Extract the [x, y] coordinate from the center of the cell holding the provided text.  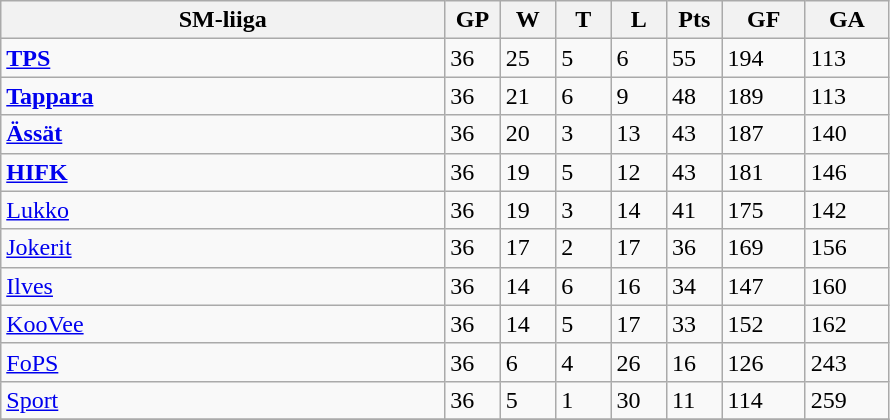
4 [584, 362]
Tappara [223, 96]
Ässät [223, 134]
Lukko [223, 210]
30 [638, 400]
259 [846, 400]
114 [764, 400]
9 [638, 96]
160 [846, 286]
Jokerit [223, 248]
187 [764, 134]
243 [846, 362]
13 [638, 134]
55 [694, 58]
169 [764, 248]
FoPS [223, 362]
147 [764, 286]
W [528, 20]
Pts [694, 20]
2 [584, 248]
11 [694, 400]
194 [764, 58]
25 [528, 58]
33 [694, 324]
GA [846, 20]
41 [694, 210]
156 [846, 248]
T [584, 20]
126 [764, 362]
142 [846, 210]
TPS [223, 58]
KooVee [223, 324]
162 [846, 324]
26 [638, 362]
Ilves [223, 286]
181 [764, 172]
SM-liiga [223, 20]
20 [528, 134]
21 [528, 96]
34 [694, 286]
GP [472, 20]
48 [694, 96]
GF [764, 20]
189 [764, 96]
152 [764, 324]
L [638, 20]
175 [764, 210]
12 [638, 172]
Sport [223, 400]
HIFK [223, 172]
146 [846, 172]
140 [846, 134]
1 [584, 400]
